Return (x, y) of the center of cell containing provided text 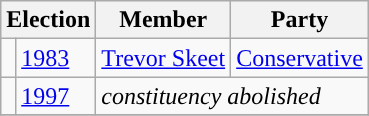
constituency abolished (232, 96)
Member (164, 20)
Trevor Skeet (164, 58)
1983 (56, 58)
Party (300, 20)
Conservative (300, 58)
Election (48, 20)
1997 (56, 96)
